Scan for the cell matching the given text and deliver its [X, Y] coordinate at center. 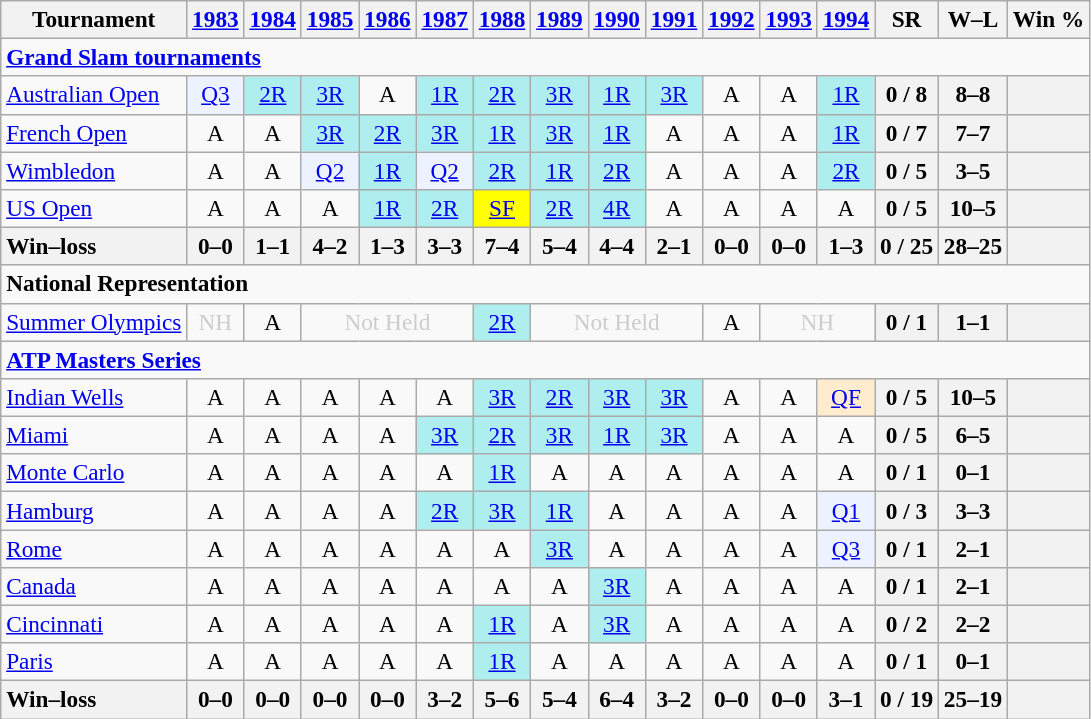
National Representation [546, 284]
0 / 3 [907, 510]
4R [616, 208]
1990 [616, 19]
0 / 7 [907, 133]
Rome [94, 548]
2–2 [972, 624]
Australian Open [94, 95]
Hamburg [94, 510]
SR [907, 19]
1991 [674, 19]
Tournament [94, 19]
Q1 [846, 510]
0 / 19 [907, 699]
3–5 [972, 170]
Indian Wells [94, 397]
7–4 [502, 246]
6–4 [616, 699]
French Open [94, 133]
Canada [94, 586]
Cincinnati [94, 624]
28–25 [972, 246]
0 / 25 [907, 246]
6–5 [972, 435]
SF [502, 208]
0 / 2 [907, 624]
Grand Slam tournaments [546, 57]
Summer Olympics [94, 322]
QF [846, 397]
US Open [94, 208]
1983 [216, 19]
5–6 [502, 699]
1985 [330, 19]
1994 [846, 19]
ATP Masters Series [546, 359]
4–4 [616, 246]
1984 [272, 19]
8–8 [972, 95]
Miami [94, 435]
7–7 [972, 133]
1989 [560, 19]
25–19 [972, 699]
Paris [94, 662]
1992 [732, 19]
3–1 [846, 699]
0 / 8 [907, 95]
1988 [502, 19]
1993 [788, 19]
1987 [444, 19]
Win % [1048, 19]
4–2 [330, 246]
1986 [388, 19]
Monte Carlo [94, 473]
W–L [972, 19]
Wimbledon [94, 170]
